Capture the cell that displays the provided text and extract its [x, y] central coordinate. 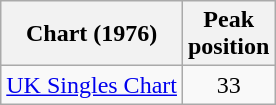
33 [228, 85]
Chart (1976) [92, 34]
Peakposition [228, 34]
UK Singles Chart [92, 85]
